Extract the [x, y] coordinate from the center of the cell holding the provided text.  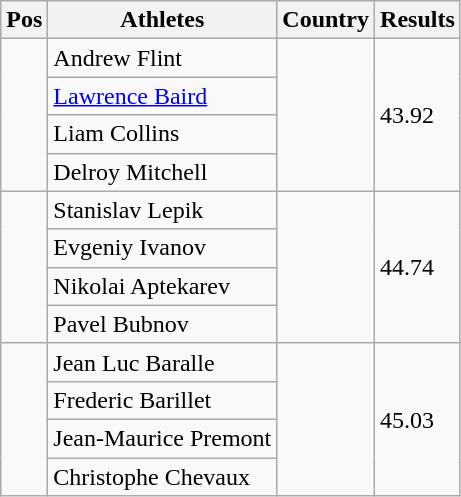
44.74 [418, 267]
Pavel Bubnov [162, 324]
Country [326, 20]
Delroy Mitchell [162, 172]
Frederic Barillet [162, 400]
Christophe Chevaux [162, 477]
Evgeniy Ivanov [162, 248]
43.92 [418, 115]
Stanislav Lepik [162, 210]
Liam Collins [162, 134]
Jean-Maurice Premont [162, 438]
Nikolai Aptekarev [162, 286]
Results [418, 20]
45.03 [418, 419]
Athletes [162, 20]
Pos [24, 20]
Andrew Flint [162, 58]
Lawrence Baird [162, 96]
Jean Luc Baralle [162, 362]
